Extract the (X, Y) coordinate from the center of the cell holding the provided text.  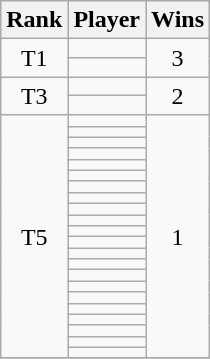
T5 (34, 236)
T1 (34, 58)
T3 (34, 96)
1 (178, 236)
2 (178, 96)
Wins (178, 20)
Rank (34, 20)
Player (107, 20)
3 (178, 58)
